Scan for the cell matching the given text and deliver its [X, Y] coordinate at center. 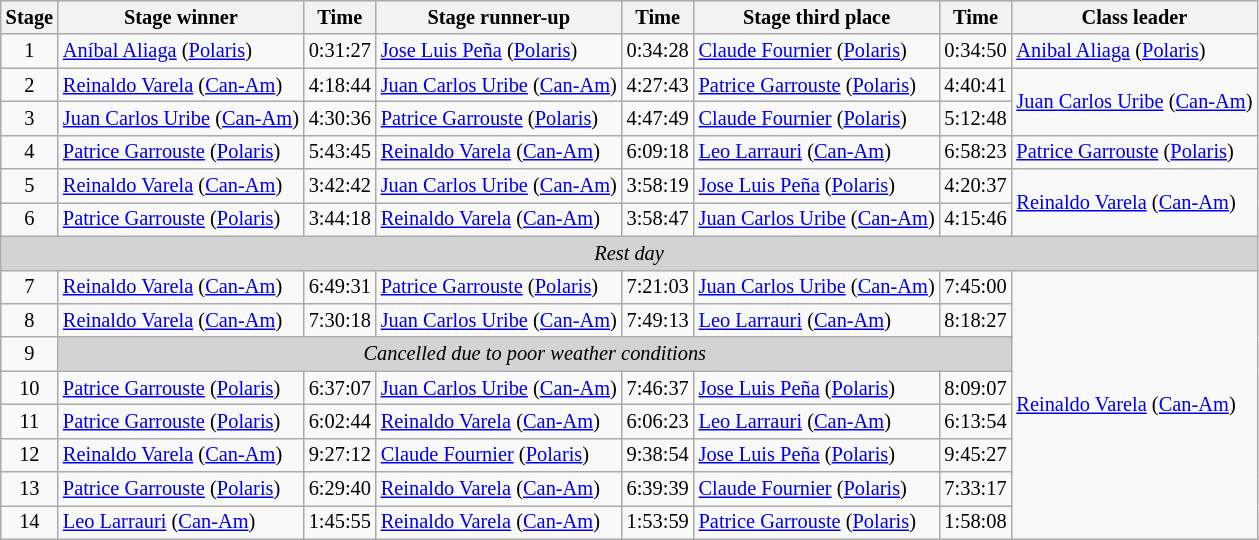
1:45:55 [340, 522]
10 [30, 388]
Cancelled due to poor weather conditions [535, 354]
4:20:37 [976, 186]
4 [30, 152]
6:06:23 [658, 421]
Stage third place [817, 17]
9:27:12 [340, 455]
4:47:49 [658, 118]
9:45:27 [976, 455]
6 [30, 219]
9 [30, 354]
13 [30, 489]
6:39:39 [658, 489]
Class leader [1134, 17]
4:18:44 [340, 85]
7:49:13 [658, 320]
Anibal Aliaga (Polaris) [1134, 51]
1:53:59 [658, 522]
6:37:07 [340, 388]
7:46:37 [658, 388]
3:58:47 [658, 219]
2 [30, 85]
12 [30, 455]
1:58:08 [976, 522]
4:40:41 [976, 85]
8:09:07 [976, 388]
3 [30, 118]
5:43:45 [340, 152]
8:18:27 [976, 320]
6:49:31 [340, 287]
0:31:27 [340, 51]
6:02:44 [340, 421]
6:09:18 [658, 152]
Stage winner [181, 17]
Rest day [630, 253]
5 [30, 186]
7:45:00 [976, 287]
14 [30, 522]
1 [30, 51]
4:30:36 [340, 118]
7:30:18 [340, 320]
6:13:54 [976, 421]
9:38:54 [658, 455]
7 [30, 287]
0:34:28 [658, 51]
4:27:43 [658, 85]
7:21:03 [658, 287]
5:12:48 [976, 118]
6:29:40 [340, 489]
0:34:50 [976, 51]
3:58:19 [658, 186]
Stage [30, 17]
Aníbal Aliaga (Polaris) [181, 51]
Stage runner-up [499, 17]
4:15:46 [976, 219]
6:58:23 [976, 152]
3:44:18 [340, 219]
7:33:17 [976, 489]
3:42:42 [340, 186]
8 [30, 320]
11 [30, 421]
